Search for the cell housing the specified text and yield its [x, y] center coordinate. 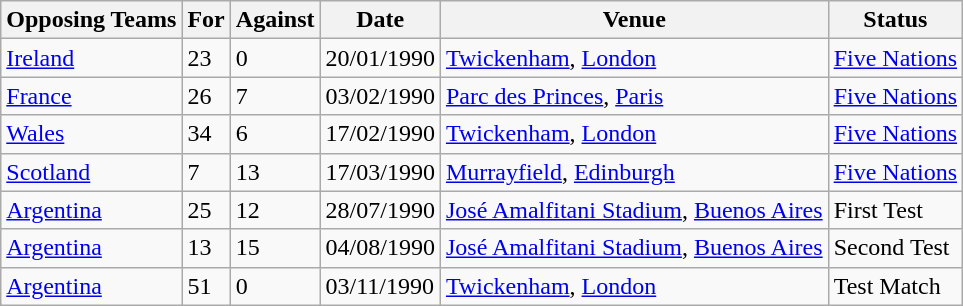
First Test [895, 210]
Ireland [92, 58]
25 [206, 210]
For [206, 20]
51 [206, 286]
Venue [634, 20]
23 [206, 58]
03/02/1990 [380, 96]
26 [206, 96]
Scotland [92, 172]
Parc des Princes, Paris [634, 96]
20/01/1990 [380, 58]
03/11/1990 [380, 286]
Second Test [895, 248]
Against [275, 20]
Opposing Teams [92, 20]
Murrayfield, Edinburgh [634, 172]
17/02/1990 [380, 134]
15 [275, 248]
France [92, 96]
Test Match [895, 286]
17/03/1990 [380, 172]
04/08/1990 [380, 248]
6 [275, 134]
Wales [92, 134]
12 [275, 210]
Date [380, 20]
28/07/1990 [380, 210]
34 [206, 134]
Status [895, 20]
